Pinpoint the cell where the given text exists, returning its (x, y) midpoint coordinate. 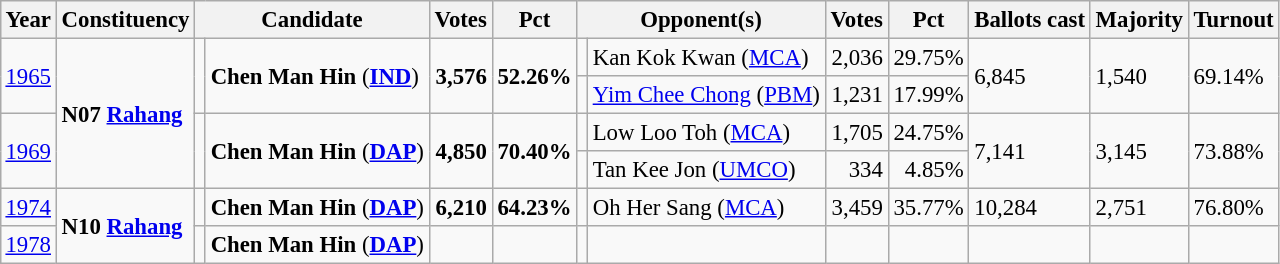
4.85% (928, 170)
24.75% (928, 133)
73.88% (1234, 152)
1,540 (1139, 76)
2,751 (1139, 208)
35.77% (928, 208)
10,284 (1030, 208)
4,850 (460, 152)
1978 (28, 245)
Tan Kee Jon (UMCO) (706, 170)
1969 (28, 152)
3,576 (460, 76)
70.40% (534, 152)
Chen Man Hin (IND) (317, 76)
Oh Her Sang (MCA) (706, 208)
Majority (1139, 20)
Year (28, 20)
3,459 (856, 208)
52.26% (534, 76)
Yim Chee Chong (PBM) (706, 95)
1974 (28, 208)
N10 Rahang (125, 226)
Low Loo Toh (MCA) (706, 133)
Opponent(s) (701, 20)
7,141 (1030, 152)
64.23% (534, 208)
29.75% (928, 57)
Candidate (312, 20)
1965 (28, 76)
6,210 (460, 208)
Constituency (125, 20)
6,845 (1030, 76)
Turnout (1234, 20)
17.99% (928, 95)
N07 Rahang (125, 113)
69.14% (1234, 76)
3,145 (1139, 152)
Ballots cast (1030, 20)
Kan Kok Kwan (MCA) (706, 57)
334 (856, 170)
1,705 (856, 133)
2,036 (856, 57)
1,231 (856, 95)
76.80% (1234, 208)
